For the text-containing cell, return its midpoint in (x, y) coordinate format. 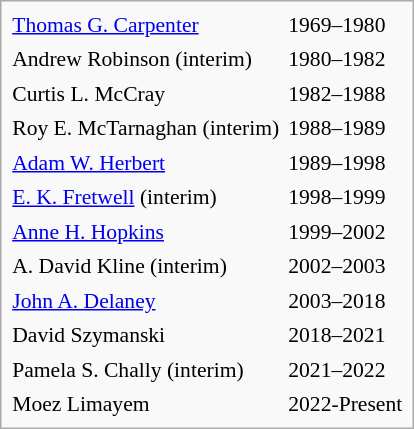
E. K. Fretwell (interim) (146, 197)
2022-Present (345, 404)
2003–2018 (345, 301)
2002–2003 (345, 266)
Adam W. Herbert (146, 163)
John A. Delaney (146, 301)
Roy E. McTarnaghan (interim) (146, 128)
1982–1988 (345, 94)
1988–1989 (345, 128)
A. David Kline (interim) (146, 266)
2021–2022 (345, 370)
David Szymanski (146, 335)
Pamela S. Chally (interim) (146, 370)
1999–2002 (345, 232)
1998–1999 (345, 197)
1989–1998 (345, 163)
Curtis L. McCray (146, 94)
1969–1980 (345, 25)
Thomas G. Carpenter (146, 25)
Andrew Robinson (interim) (146, 59)
Moez Limayem (146, 404)
2018–2021 (345, 335)
Anne H. Hopkins (146, 232)
1980–1982 (345, 59)
